Return the [X, Y] coordinate for the center point of the cell that contains the specified text.  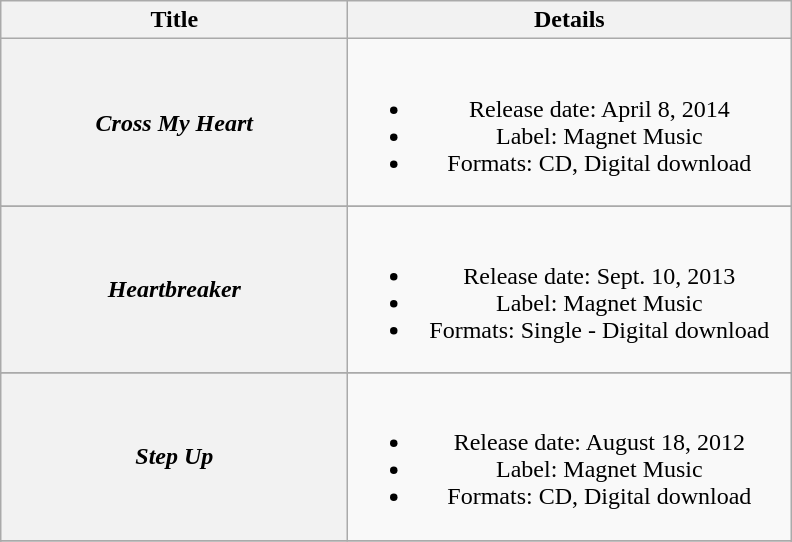
Release date: Sept. 10, 2013Label: Magnet MusicFormats: Single - Digital download [570, 290]
Title [174, 20]
Release date: August 18, 2012Label: Magnet MusicFormats: CD, Digital download [570, 456]
Heartbreaker [174, 290]
Step Up [174, 456]
Release date: April 8, 2014Label: Magnet MusicFormats: CD, Digital download [570, 122]
Details [570, 20]
Cross My Heart [174, 122]
